Find where the given text appears and provide that cell's center as [x, y] coordinate. 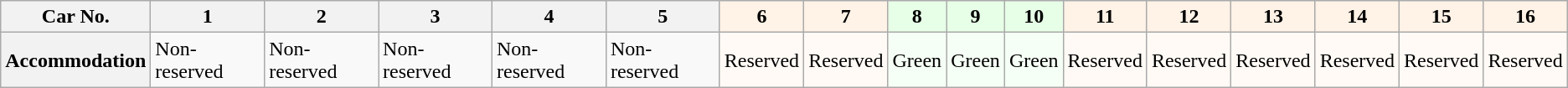
5 [663, 17]
11 [1105, 17]
Accommodation [75, 60]
16 [1525, 17]
7 [846, 17]
14 [1357, 17]
2 [322, 17]
4 [549, 17]
13 [1273, 17]
15 [1442, 17]
1 [208, 17]
Car No. [75, 17]
8 [917, 17]
3 [436, 17]
12 [1189, 17]
10 [1034, 17]
9 [976, 17]
6 [761, 17]
